Search for the cell housing the specified text and yield its (x, y) center coordinate. 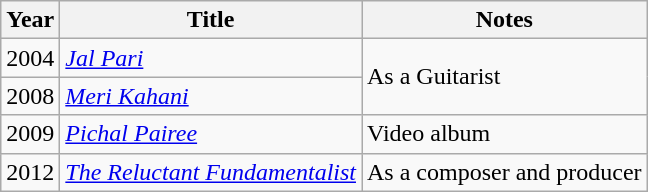
2004 (30, 58)
As a composer and producer (505, 172)
Notes (505, 20)
Video album (505, 134)
Title (211, 20)
The Reluctant Fundamentalist (211, 172)
Year (30, 20)
Jal Pari (211, 58)
As a Guitarist (505, 77)
2008 (30, 96)
Meri Kahani (211, 96)
2012 (30, 172)
Pichal Pairee (211, 134)
2009 (30, 134)
